Locate the cell with the specified text and output its [x, y] center coordinate. 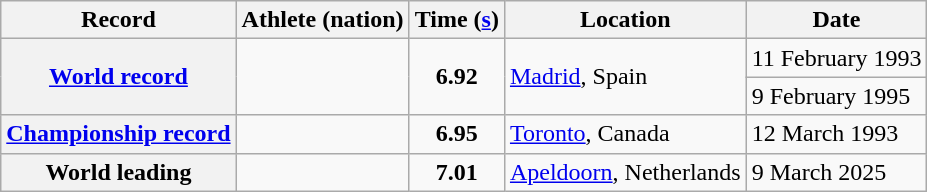
World leading [118, 172]
9 March 2025 [836, 172]
Apeldoorn, Netherlands [625, 172]
12 March 1993 [836, 134]
Championship record [118, 134]
Athlete (nation) [322, 20]
World record [118, 77]
7.01 [456, 172]
Location [625, 20]
Time (s) [456, 20]
6.95 [456, 134]
9 February 1995 [836, 96]
Record [118, 20]
Toronto, Canada [625, 134]
Madrid, Spain [625, 77]
11 February 1993 [836, 58]
6.92 [456, 77]
Date [836, 20]
